Extract the [x, y] coordinate from the center of the cell holding the provided text.  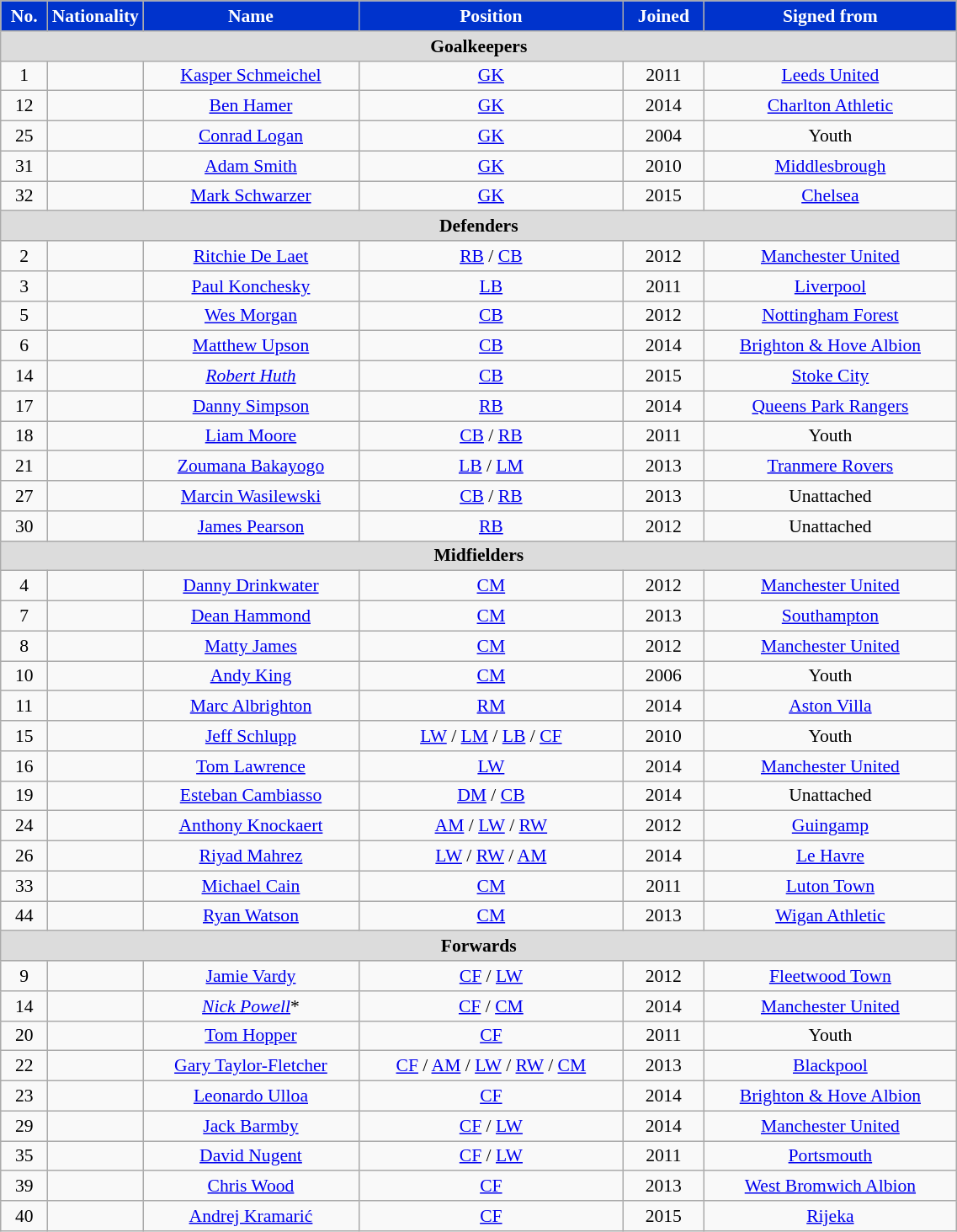
39 [24, 1187]
Jamie Vardy [251, 976]
Riyad Mahrez [251, 856]
Danny Simpson [251, 406]
CF / CM [492, 1006]
Southampton [830, 616]
Ritchie De Laet [251, 256]
Zoumana Bakayogo [251, 467]
RM [492, 707]
RB / CB [492, 256]
20 [24, 1036]
Name [251, 16]
Nottingham Forest [830, 316]
Andy King [251, 676]
Chelsea [830, 196]
Stoke City [830, 376]
Defenders [479, 227]
30 [24, 526]
Signed from [830, 16]
Adam Smith [251, 166]
Forwards [479, 947]
LW / RW / AM [492, 856]
12 [24, 106]
Marc Albrighton [251, 707]
Anthony Knockaert [251, 826]
Middlesbrough [830, 166]
18 [24, 436]
Esteban Cambiasso [251, 796]
29 [24, 1126]
22 [24, 1066]
Paul Konchesky [251, 286]
Ben Hamer [251, 106]
2006 [663, 676]
Leeds United [830, 76]
Tom Lawrence [251, 766]
15 [24, 736]
Nationality [96, 16]
1 [24, 76]
Rijeka [830, 1216]
21 [24, 467]
LB [492, 286]
No. [24, 16]
Goalkeepers [479, 46]
25 [24, 136]
Kasper Schmeichel [251, 76]
Jack Barmby [251, 1126]
11 [24, 707]
40 [24, 1216]
CF / AM / LW / RW / CM [492, 1066]
Conrad Logan [251, 136]
Danny Drinkwater [251, 586]
James Pearson [251, 526]
32 [24, 196]
LB / LM [492, 467]
24 [24, 826]
23 [24, 1096]
LW [492, 766]
Liverpool [830, 286]
2004 [663, 136]
Luton Town [830, 886]
Dean Hammond [251, 616]
Position [492, 16]
Tranmere Rovers [830, 467]
Marcin Wasilewski [251, 496]
26 [24, 856]
Fleetwood Town [830, 976]
Mark Schwarzer [251, 196]
Gary Taylor-Fletcher [251, 1066]
Portsmouth [830, 1156]
17 [24, 406]
Andrej Kramarić [251, 1216]
Aston Villa [830, 707]
Matthew Upson [251, 346]
27 [24, 496]
10 [24, 676]
2 [24, 256]
5 [24, 316]
Wigan Athletic [830, 916]
33 [24, 886]
44 [24, 916]
Wes Morgan [251, 316]
Ryan Watson [251, 916]
9 [24, 976]
Charlton Athletic [830, 106]
David Nugent [251, 1156]
35 [24, 1156]
7 [24, 616]
Blackpool [830, 1066]
Matty James [251, 646]
Jeff Schlupp [251, 736]
8 [24, 646]
3 [24, 286]
4 [24, 586]
Joined [663, 16]
31 [24, 166]
Tom Hopper [251, 1036]
Chris Wood [251, 1187]
Michael Cain [251, 886]
Nick Powell* [251, 1006]
Liam Moore [251, 436]
West Bromwich Albion [830, 1187]
16 [24, 766]
Queens Park Rangers [830, 406]
Robert Huth [251, 376]
LW / LM / LB / CF [492, 736]
19 [24, 796]
Guingamp [830, 826]
DM / CB [492, 796]
6 [24, 346]
AM / LW / RW [492, 826]
Leonardo Ulloa [251, 1096]
Midfielders [479, 556]
Le Havre [830, 856]
